Output the (x, y) coordinate of the center of the cell containing the given text.  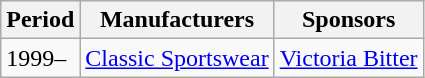
Manufacturers (177, 20)
Sponsors (348, 20)
Victoria Bitter (348, 58)
Classic Sportswear (177, 58)
1999– (40, 58)
Period (40, 20)
